Extract the (x, y) coordinate from the center of the cell holding the provided text.  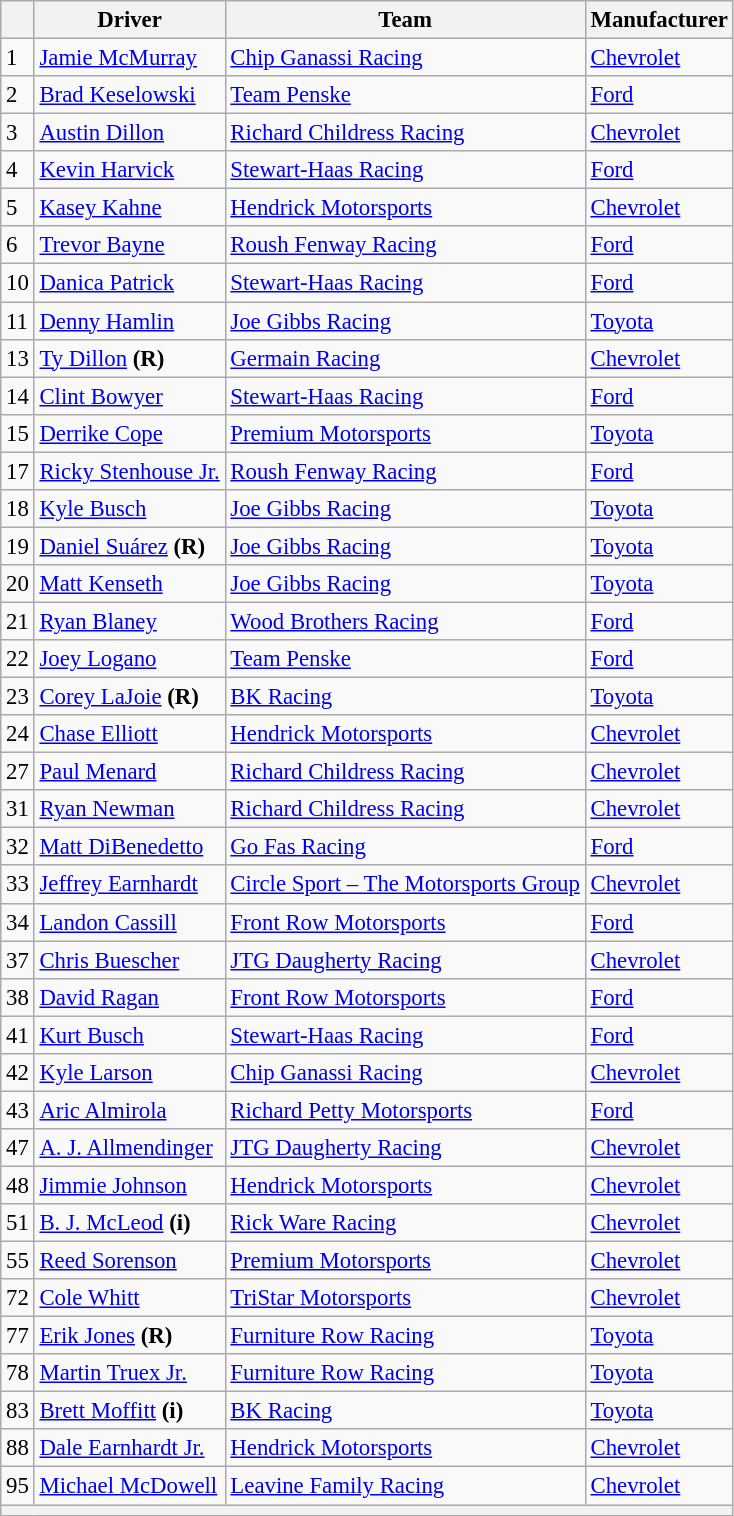
2 (18, 95)
Trevor Bayne (130, 245)
Chris Buescher (130, 960)
Michael McDowell (130, 1486)
Jimmie Johnson (130, 1185)
Derrike Cope (130, 433)
Kurt Busch (130, 1035)
Leavine Family Racing (405, 1486)
Landon Cassill (130, 922)
3 (18, 133)
Dale Earnhardt Jr. (130, 1449)
23 (18, 697)
13 (18, 358)
95 (18, 1486)
Kyle Larson (130, 1073)
37 (18, 960)
38 (18, 997)
Jeffrey Earnhardt (130, 885)
4 (18, 170)
Ryan Newman (130, 809)
Matt DiBenedetto (130, 847)
20 (18, 584)
Daniel Suárez (R) (130, 546)
18 (18, 509)
88 (18, 1449)
Manufacturer (659, 20)
24 (18, 734)
6 (18, 245)
David Ragan (130, 997)
1 (18, 58)
Kevin Harvick (130, 170)
34 (18, 922)
A. J. Allmendinger (130, 1148)
43 (18, 1110)
Reed Sorenson (130, 1261)
Wood Brothers Racing (405, 621)
Kasey Kahne (130, 208)
Ty Dillon (R) (130, 358)
32 (18, 847)
Clint Bowyer (130, 396)
B. J. McLeod (i) (130, 1223)
Driver (130, 20)
42 (18, 1073)
5 (18, 208)
Paul Menard (130, 772)
Danica Patrick (130, 283)
Germain Racing (405, 358)
17 (18, 471)
Erik Jones (R) (130, 1336)
Martin Truex Jr. (130, 1373)
Chase Elliott (130, 734)
Austin Dillon (130, 133)
78 (18, 1373)
TriStar Motorsports (405, 1298)
19 (18, 546)
Rick Ware Racing (405, 1223)
Corey LaJoie (R) (130, 697)
Richard Petty Motorsports (405, 1110)
22 (18, 659)
Joey Logano (130, 659)
Jamie McMurray (130, 58)
33 (18, 885)
27 (18, 772)
Matt Kenseth (130, 584)
10 (18, 283)
11 (18, 321)
55 (18, 1261)
Circle Sport – The Motorsports Group (405, 885)
41 (18, 1035)
Ricky Stenhouse Jr. (130, 471)
Team (405, 20)
Brad Keselowski (130, 95)
Denny Hamlin (130, 321)
Brett Moffitt (i) (130, 1411)
21 (18, 621)
Go Fas Racing (405, 847)
83 (18, 1411)
Ryan Blaney (130, 621)
15 (18, 433)
72 (18, 1298)
Aric Almirola (130, 1110)
14 (18, 396)
Kyle Busch (130, 509)
51 (18, 1223)
77 (18, 1336)
Cole Whitt (130, 1298)
31 (18, 809)
48 (18, 1185)
47 (18, 1148)
